Search for the cell housing the specified text and yield its (X, Y) center coordinate. 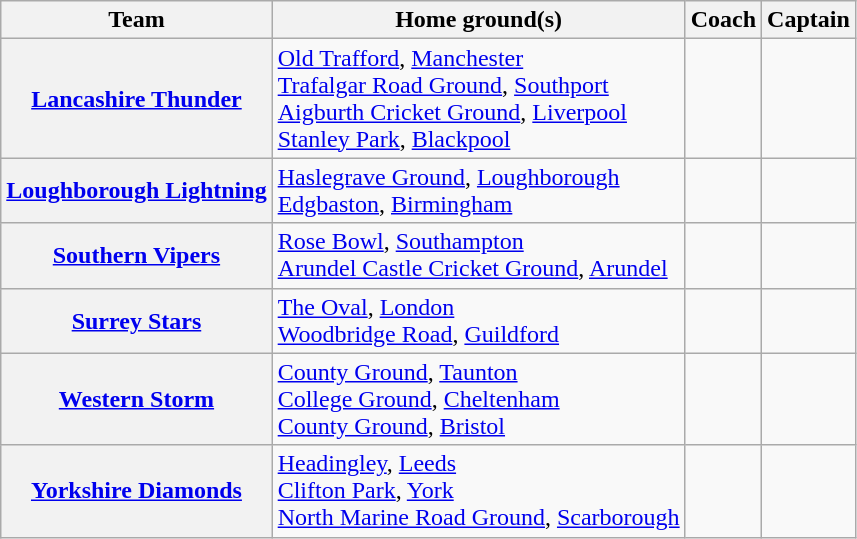
Haslegrave Ground, LoughboroughEdgbaston, Birmingham (478, 190)
Coach (723, 20)
Southern Vipers (136, 256)
Lancashire Thunder (136, 98)
Captain (809, 20)
Home ground(s) (478, 20)
Old Trafford, ManchesterTrafalgar Road Ground, SouthportAigburth Cricket Ground, LiverpoolStanley Park, Blackpool (478, 98)
Loughborough Lightning (136, 190)
Headingley, LeedsClifton Park, YorkNorth Marine Road Ground, Scarborough (478, 491)
Yorkshire Diamonds (136, 491)
County Ground, TauntonCollege Ground, CheltenhamCounty Ground, Bristol (478, 399)
Rose Bowl, SouthamptonArundel Castle Cricket Ground, Arundel (478, 256)
Surrey Stars (136, 320)
The Oval, LondonWoodbridge Road, Guildford (478, 320)
Team (136, 20)
Western Storm (136, 399)
